Return [x, y] of the center of cell containing provided text 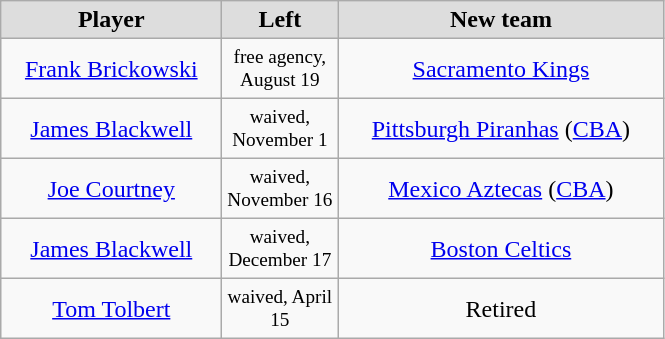
waived, November 16 [280, 189]
free agency, August 19 [280, 69]
Tom Tolbert [112, 309]
Joe Courtney [112, 189]
New team [501, 20]
Left [280, 20]
Mexico Aztecas (CBA) [501, 189]
Player [112, 20]
waived, December 17 [280, 249]
Frank Brickowski [112, 69]
Boston Celtics [501, 249]
waived, November 1 [280, 129]
Sacramento Kings [501, 69]
Retired [501, 309]
Pittsburgh Piranhas (CBA) [501, 129]
waived, April 15 [280, 309]
